For the text-containing cell, return its midpoint in (X, Y) coordinate format. 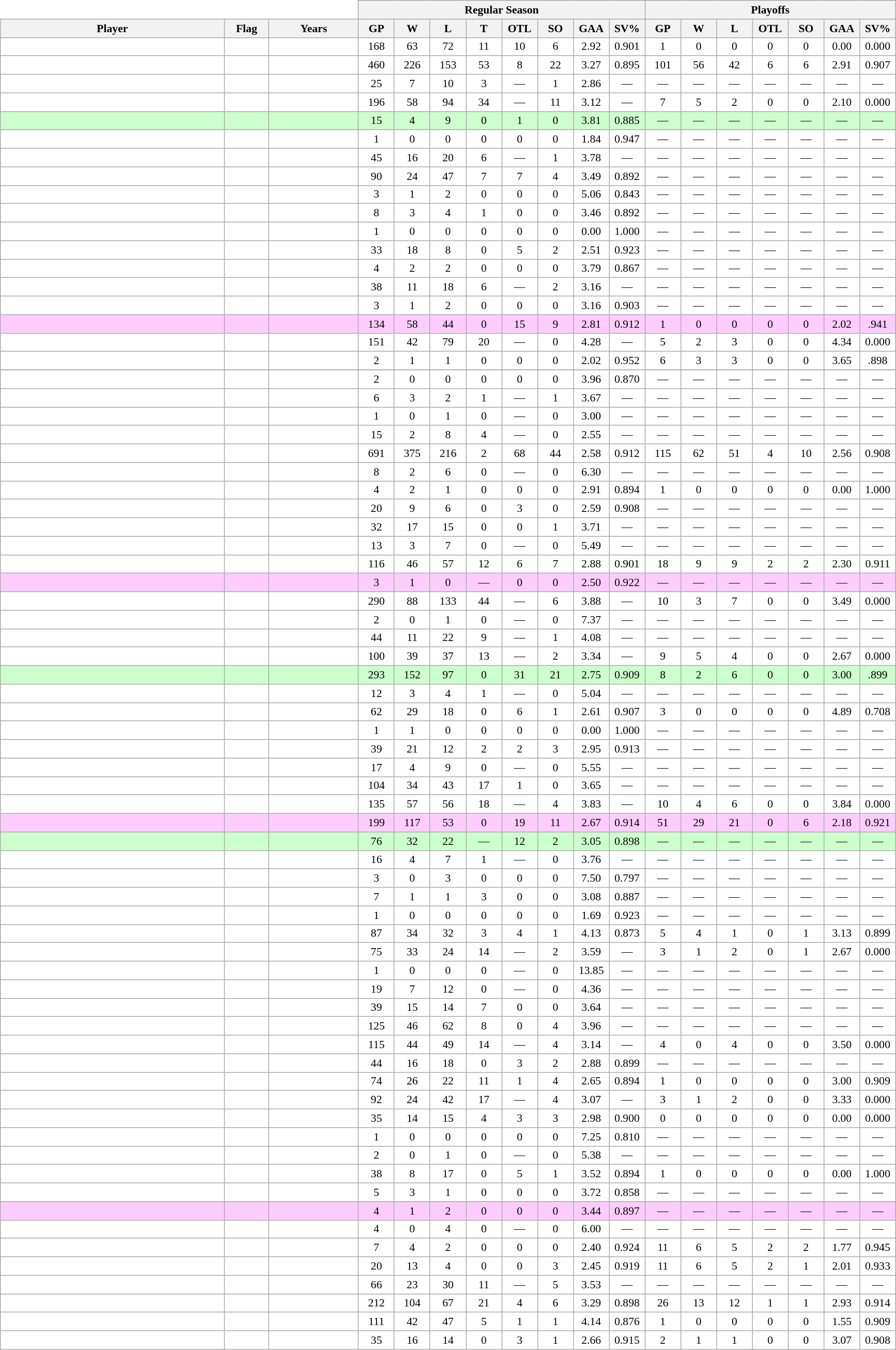
2.65 (591, 1081)
3.78 (591, 158)
25 (376, 84)
125 (376, 1026)
4.89 (842, 712)
216 (448, 453)
199 (376, 823)
4.13 (591, 934)
0.952 (627, 361)
68 (520, 453)
3.46 (591, 213)
3.13 (842, 934)
133 (448, 601)
.899 (877, 675)
2.51 (591, 250)
.941 (877, 324)
3.29 (591, 1303)
5.06 (591, 194)
0.903 (627, 305)
3.88 (591, 601)
3.27 (591, 65)
0.924 (627, 1248)
3.53 (591, 1285)
2.61 (591, 712)
3.52 (591, 1174)
3.14 (591, 1045)
2.75 (591, 675)
152 (412, 675)
0.911 (877, 564)
3.81 (591, 121)
Years (314, 29)
2.86 (591, 84)
49 (448, 1045)
1.55 (842, 1322)
Player (113, 29)
7.37 (591, 620)
2.10 (842, 102)
0.921 (877, 823)
2.58 (591, 453)
13.85 (591, 971)
4.34 (842, 342)
3.34 (591, 657)
3.76 (591, 860)
79 (448, 342)
30 (448, 1285)
0.873 (627, 934)
74 (376, 1081)
67 (448, 1303)
134 (376, 324)
4.08 (591, 638)
23 (412, 1285)
5.55 (591, 768)
117 (412, 823)
66 (376, 1285)
2.98 (591, 1119)
4.14 (591, 1322)
101 (663, 65)
3.71 (591, 527)
2.95 (591, 749)
3.64 (591, 1008)
2.56 (842, 453)
0.870 (627, 380)
2.81 (591, 324)
31 (520, 675)
3.84 (842, 804)
5.49 (591, 546)
153 (448, 65)
3.08 (591, 897)
3.67 (591, 398)
212 (376, 1303)
0.887 (627, 897)
0.922 (627, 583)
2.59 (591, 509)
45 (376, 158)
88 (412, 601)
2.55 (591, 435)
43 (448, 786)
4.28 (591, 342)
3.59 (591, 952)
2.93 (842, 1303)
6.30 (591, 472)
151 (376, 342)
4.36 (591, 989)
226 (412, 65)
100 (376, 657)
2.66 (591, 1340)
375 (412, 453)
0.810 (627, 1137)
111 (376, 1322)
3.12 (591, 102)
116 (376, 564)
3.05 (591, 841)
0.895 (627, 65)
92 (376, 1100)
37 (448, 657)
Flag (246, 29)
196 (376, 102)
97 (448, 675)
3.72 (591, 1192)
76 (376, 841)
3.79 (591, 269)
460 (376, 65)
0.867 (627, 269)
135 (376, 804)
3.83 (591, 804)
Regular Season (501, 10)
3.50 (842, 1045)
0.919 (627, 1267)
0.897 (627, 1211)
2.92 (591, 47)
2.18 (842, 823)
0.933 (877, 1267)
90 (376, 176)
0.915 (627, 1340)
.898 (877, 361)
0.858 (627, 1192)
0.708 (877, 712)
2.40 (591, 1248)
2.30 (842, 564)
0.843 (627, 194)
7.50 (591, 879)
94 (448, 102)
63 (412, 47)
Playoffs (771, 10)
6.00 (591, 1229)
3.33 (842, 1100)
3.44 (591, 1211)
0.945 (877, 1248)
0.900 (627, 1119)
87 (376, 934)
168 (376, 47)
1.77 (842, 1248)
293 (376, 675)
72 (448, 47)
290 (376, 601)
2.45 (591, 1267)
2.50 (591, 583)
75 (376, 952)
0.947 (627, 140)
0.885 (627, 121)
0.913 (627, 749)
1.84 (591, 140)
1.69 (591, 915)
5.04 (591, 693)
0.876 (627, 1322)
691 (376, 453)
2.01 (842, 1267)
T (484, 29)
0.797 (627, 879)
7.25 (591, 1137)
5.38 (591, 1156)
